From the cell containing the given text, extract its center point as [X, Y] coordinate. 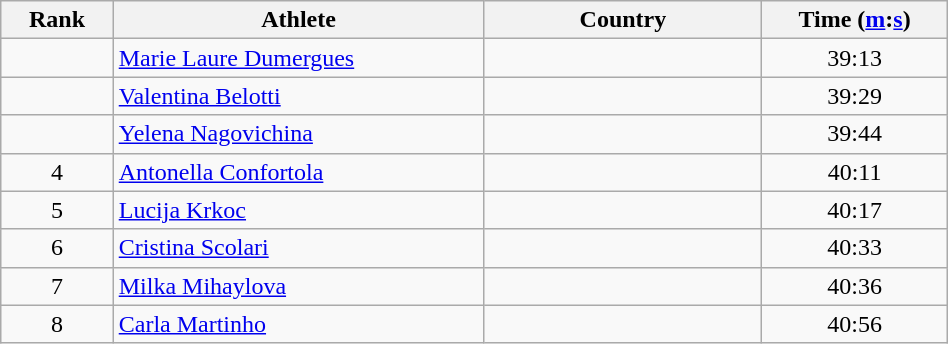
Yelena Nagovichina [298, 134]
40:17 [854, 210]
Valentina Belotti [298, 96]
39:29 [854, 96]
Lucija Krkoc [298, 210]
6 [57, 248]
Antonella Confortola [298, 172]
39:44 [854, 134]
40:36 [854, 286]
8 [57, 324]
40:33 [854, 248]
Rank [57, 20]
39:13 [854, 58]
Carla Martinho [298, 324]
Athlete [298, 20]
7 [57, 286]
Cristina Scolari [298, 248]
Marie Laure Dumergues [298, 58]
5 [57, 210]
40:56 [854, 324]
Time (m:s) [854, 20]
Country [623, 20]
4 [57, 172]
Milka Mihaylova [298, 286]
40:11 [854, 172]
